Search for the cell housing the specified text and yield its (x, y) center coordinate. 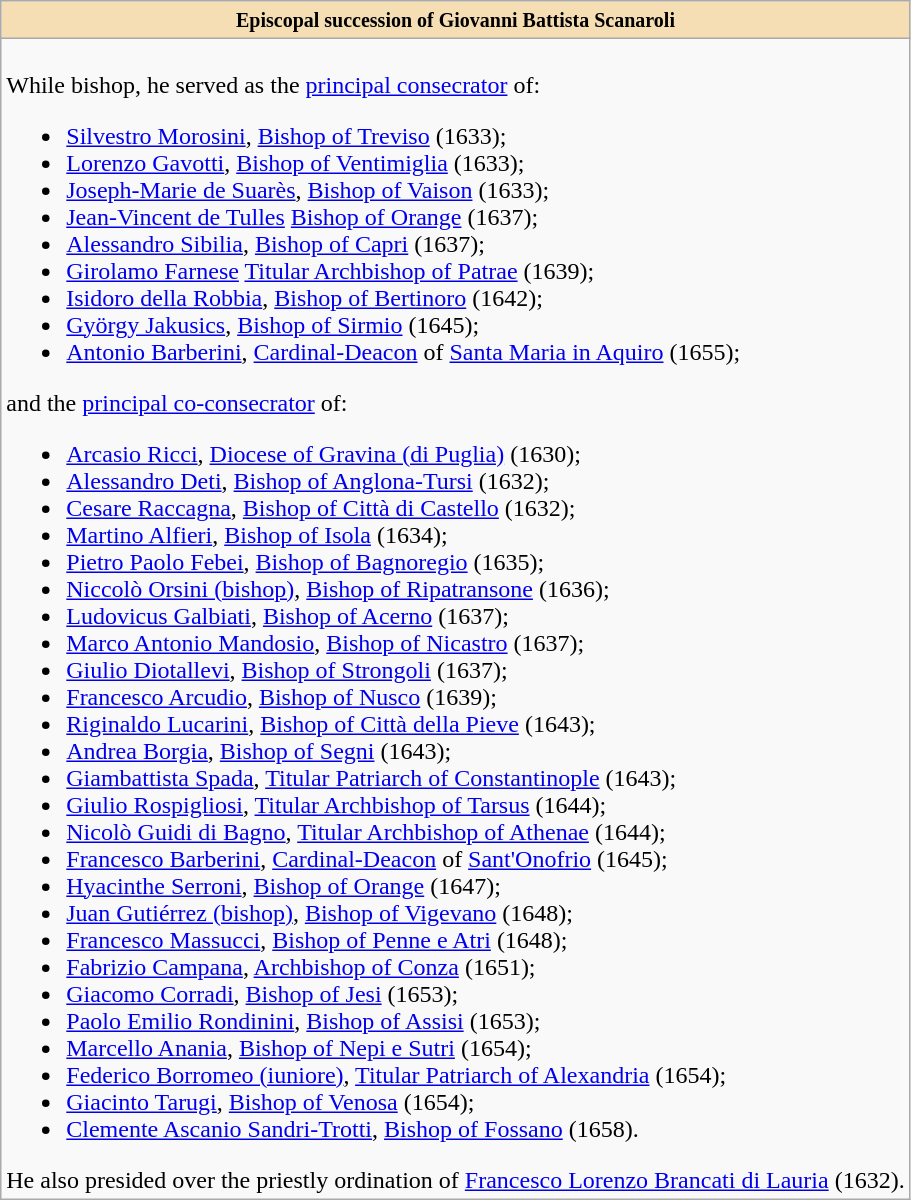
Episcopal succession of Giovanni Battista Scanaroli (456, 20)
